Scan for the cell matching the given text and deliver its [X, Y] coordinate at center. 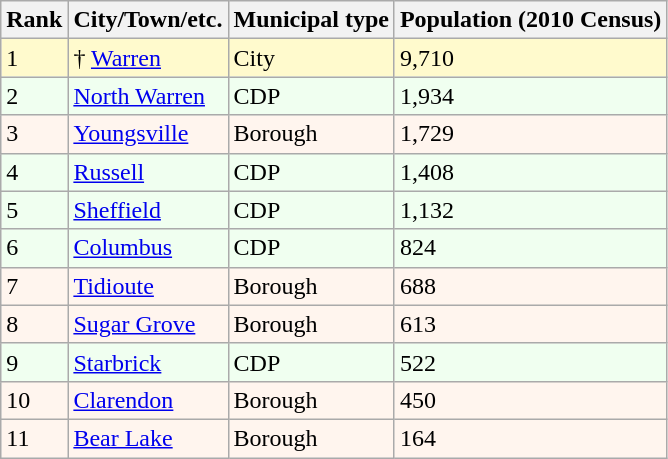
Sugar Grove [148, 324]
1,729 [530, 134]
450 [530, 400]
1,132 [530, 210]
2 [34, 96]
City [311, 58]
7 [34, 286]
Starbrick [148, 362]
9 [34, 362]
Bear Lake [148, 438]
† Warren [148, 58]
3 [34, 134]
Columbus [148, 248]
11 [34, 438]
Youngsville [148, 134]
522 [530, 362]
Rank [34, 20]
Clarendon [148, 400]
10 [34, 400]
8 [34, 324]
5 [34, 210]
9,710 [530, 58]
North Warren [148, 96]
Tidioute [148, 286]
1,408 [530, 172]
Sheffield [148, 210]
4 [34, 172]
City/Town/etc. [148, 20]
1,934 [530, 96]
824 [530, 248]
164 [530, 438]
613 [530, 324]
Municipal type [311, 20]
Russell [148, 172]
Population (2010 Census) [530, 20]
688 [530, 286]
1 [34, 58]
6 [34, 248]
